Pinpoint the cell where the given text exists, returning its [x, y] midpoint coordinate. 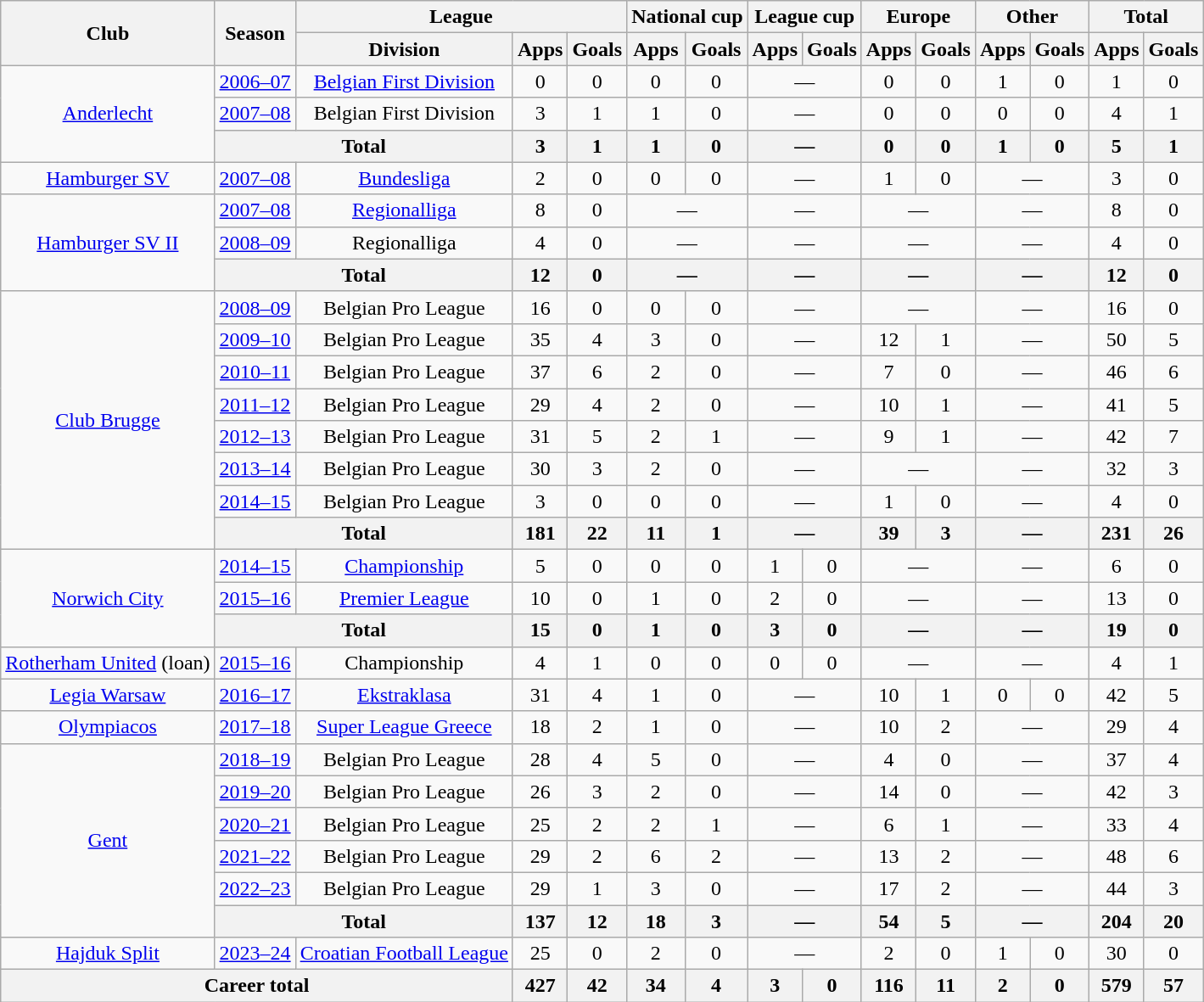
2009–10 [255, 339]
19 [1117, 630]
579 [1117, 986]
2016–17 [255, 695]
32 [1117, 469]
Gent [108, 840]
Rotherham United (loan) [108, 663]
116 [888, 986]
2013–14 [255, 469]
2021–22 [255, 856]
39 [888, 534]
Division [404, 49]
Super League Greece [404, 727]
Legia Warsaw [108, 695]
Ekstraklasa [404, 695]
15 [540, 630]
44 [1117, 888]
Norwich City [108, 598]
National cup [687, 17]
2023–24 [255, 954]
League cup [804, 17]
2020–21 [255, 824]
17 [888, 888]
Bundesliga [404, 178]
2018–19 [255, 759]
54 [888, 921]
46 [1117, 372]
50 [1117, 339]
Anderlecht [108, 114]
2011–12 [255, 405]
Career total [257, 986]
League [462, 17]
2022–23 [255, 888]
204 [1117, 921]
34 [656, 986]
57 [1173, 986]
9 [888, 437]
Season [255, 33]
Olympiacos [108, 727]
427 [540, 986]
14 [888, 792]
Club [108, 33]
2006–07 [255, 81]
Hamburger SV II [108, 243]
Croatian Football League [404, 954]
2019–20 [255, 792]
22 [597, 534]
Other [1032, 17]
48 [1117, 856]
137 [540, 921]
41 [1117, 405]
35 [540, 339]
Hamburger SV [108, 178]
28 [540, 759]
2017–18 [255, 727]
2010–11 [255, 372]
181 [540, 534]
2012–13 [255, 437]
20 [1173, 921]
Club Brugge [108, 420]
Hajduk Split [108, 954]
Europe [918, 17]
Premier League [404, 598]
231 [1117, 534]
33 [1117, 824]
